Output the (X, Y) coordinate of the center of the cell containing the given text.  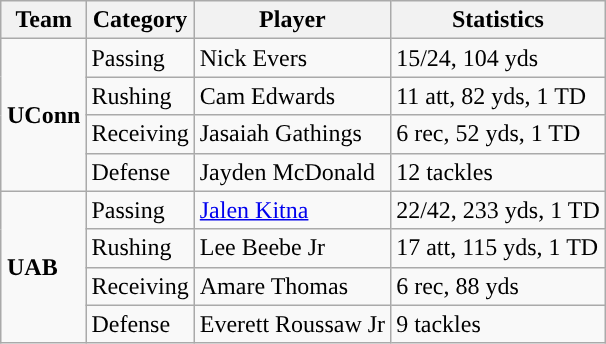
Nick Evers (292, 58)
Team (43, 20)
11 att, 82 yds, 1 TD (498, 96)
22/42, 233 yds, 1 TD (498, 210)
Amare Thomas (292, 286)
17 att, 115 yds, 1 TD (498, 248)
Player (292, 20)
Jasaiah Gathings (292, 134)
9 tackles (498, 324)
Lee Beebe Jr (292, 248)
15/24, 104 yds (498, 58)
UAB (43, 267)
Statistics (498, 20)
Jalen Kitna (292, 210)
Jayden McDonald (292, 172)
Category (140, 20)
Cam Edwards (292, 96)
Everett Roussaw Jr (292, 324)
6 rec, 52 yds, 1 TD (498, 134)
6 rec, 88 yds (498, 286)
12 tackles (498, 172)
UConn (43, 115)
